Pinpoint the cell where the given text exists, returning its (X, Y) midpoint coordinate. 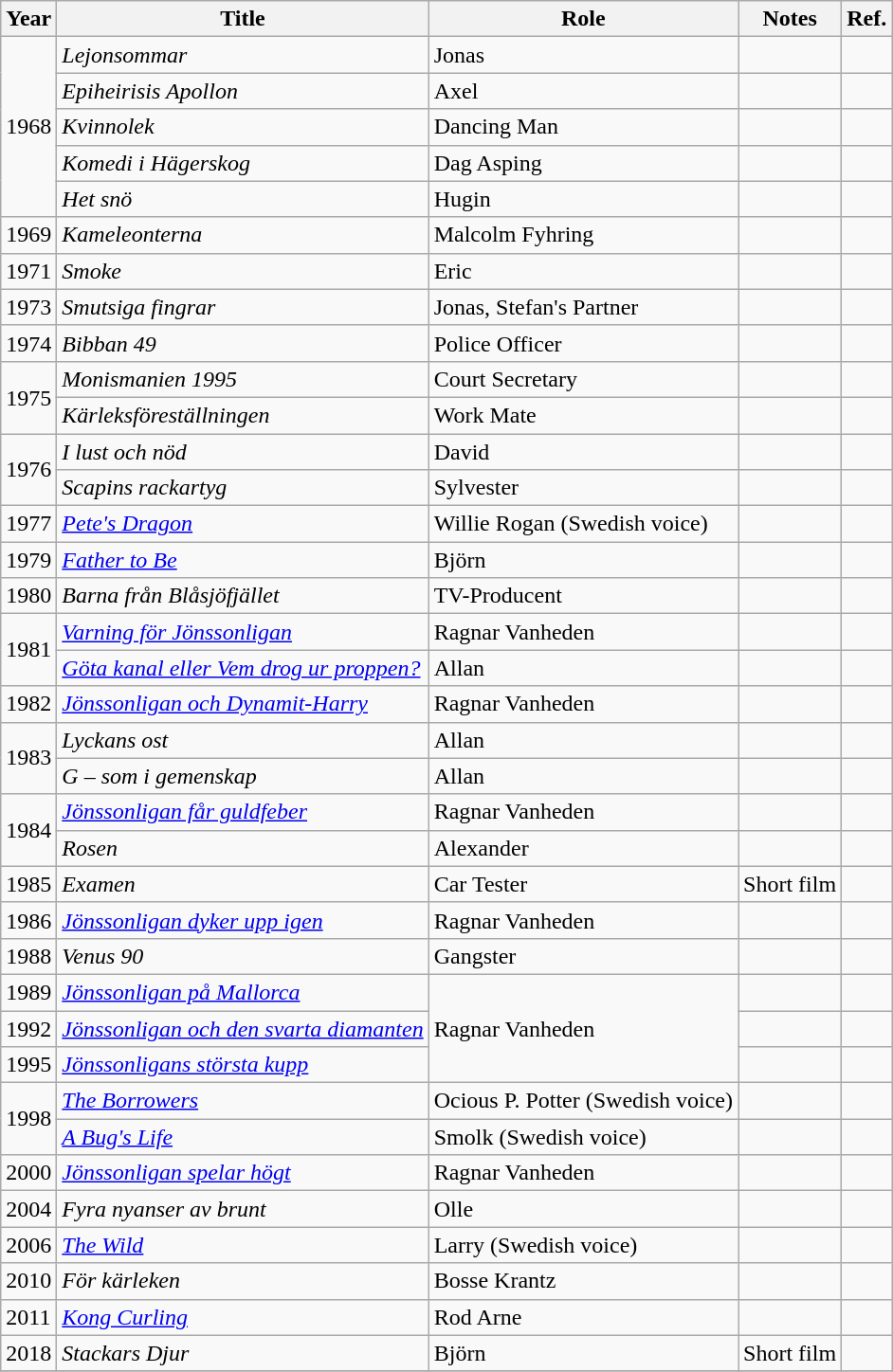
1986 (28, 920)
1980 (28, 596)
1984 (28, 830)
1981 (28, 650)
I lust och nöd (243, 452)
Varning för Jönssonligan (243, 632)
Dag Asping (583, 163)
Monismanien 1995 (243, 379)
Gangster (583, 956)
Jönssonligan på Mallorca (243, 992)
Smoke (243, 271)
Alexander (583, 848)
Police Officer (583, 343)
1976 (28, 470)
Epiheirisis Apollon (243, 91)
Barna från Blåsjöfjället (243, 596)
Jönssonligan och den svarta diamanten (243, 1028)
2006 (28, 1245)
Notes (791, 19)
Venus 90 (243, 956)
Lyckans ost (243, 740)
1982 (28, 704)
1985 (28, 884)
Year (28, 19)
1971 (28, 271)
2018 (28, 1353)
Rosen (243, 848)
A Bug's Life (243, 1137)
1979 (28, 560)
1995 (28, 1065)
Komedi i Hägerskog (243, 163)
För kärleken (243, 1281)
Jonas (583, 55)
Het snö (243, 199)
Kameleonterna (243, 235)
Jönssonligan och Dynamit-Harry (243, 704)
Jönssonligan spelar högt (243, 1173)
2010 (28, 1281)
1983 (28, 758)
Smolk (Swedish voice) (583, 1137)
Father to Be (243, 560)
Jonas, Stefan's Partner (583, 307)
Scapins rackartyg (243, 488)
Rod Arne (583, 1317)
Göta kanal eller Vem drog ur proppen? (243, 668)
Ocious P. Potter (Swedish voice) (583, 1101)
Dancing Man (583, 127)
Ref. (866, 19)
Examen (243, 884)
1998 (28, 1119)
Car Tester (583, 884)
Court Secretary (583, 379)
Role (583, 19)
Fyra nyanser av brunt (243, 1209)
1973 (28, 307)
Lejonsommar (243, 55)
David (583, 452)
Hugin (583, 199)
Work Mate (583, 415)
Olle (583, 1209)
1974 (28, 343)
Jönssonligan dyker upp igen (243, 920)
Kong Curling (243, 1317)
1969 (28, 235)
1968 (28, 127)
The Wild (243, 1245)
2000 (28, 1173)
1988 (28, 956)
G – som i gemenskap (243, 776)
1992 (28, 1028)
Larry (Swedish voice) (583, 1245)
Jönssonligan får guldfeber (243, 812)
2004 (28, 1209)
Bibban 49 (243, 343)
Sylvester (583, 488)
Jönssonligans största kupp (243, 1065)
Axel (583, 91)
Stackars Djur (243, 1353)
Title (243, 19)
2011 (28, 1317)
Malcolm Fyhring (583, 235)
Pete's Dragon (243, 524)
Kärleksföreställningen (243, 415)
Eric (583, 271)
1975 (28, 397)
Bosse Krantz (583, 1281)
Kvinnolek (243, 127)
1977 (28, 524)
TV-Producent (583, 596)
Smutsiga fingrar (243, 307)
The Borrowers (243, 1101)
1989 (28, 992)
Willie Rogan (Swedish voice) (583, 524)
